Pinpoint the cell where the given text exists, returning its (X, Y) midpoint coordinate. 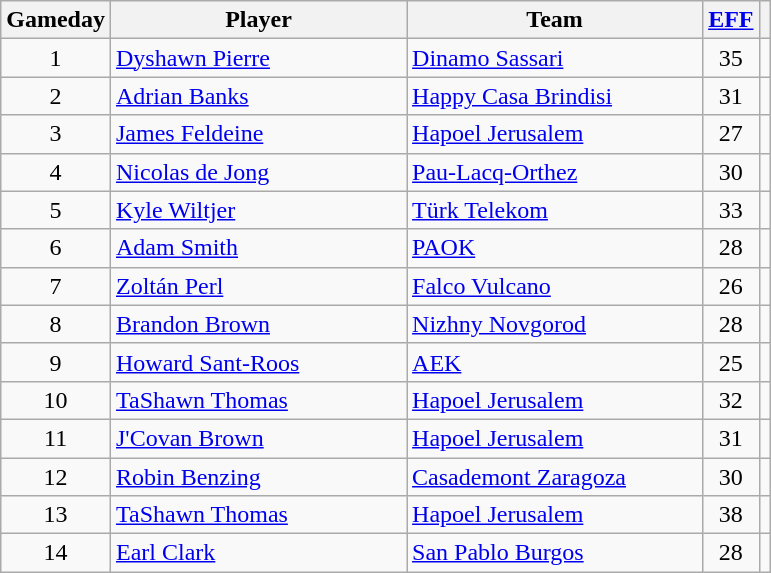
13 (56, 515)
PAOK (555, 248)
14 (56, 553)
8 (56, 324)
9 (56, 362)
Robin Benzing (258, 477)
7 (56, 286)
33 (731, 210)
11 (56, 438)
Dyshawn Pierre (258, 58)
Dinamo Sassari (555, 58)
AEK (555, 362)
Gameday (56, 20)
1 (56, 58)
Casademont Zaragoza (555, 477)
Adam Smith (258, 248)
Kyle Wiltjer (258, 210)
James Feldeine (258, 134)
EFF (731, 20)
Adrian Banks (258, 96)
35 (731, 58)
Earl Clark (258, 553)
Team (555, 20)
J'Covan Brown (258, 438)
27 (731, 134)
32 (731, 400)
38 (731, 515)
4 (56, 172)
5 (56, 210)
Falco Vulcano (555, 286)
26 (731, 286)
Zoltán Perl (258, 286)
Happy Casa Brindisi (555, 96)
Howard Sant-Roos (258, 362)
6 (56, 248)
Pau-Lacq-Orthez (555, 172)
Türk Telekom (555, 210)
10 (56, 400)
Nizhny Novgorod (555, 324)
San Pablo Burgos (555, 553)
Player (258, 20)
25 (731, 362)
2 (56, 96)
Nicolas de Jong (258, 172)
Brandon Brown (258, 324)
3 (56, 134)
12 (56, 477)
